Capture the cell that displays the provided text and extract its (x, y) central coordinate. 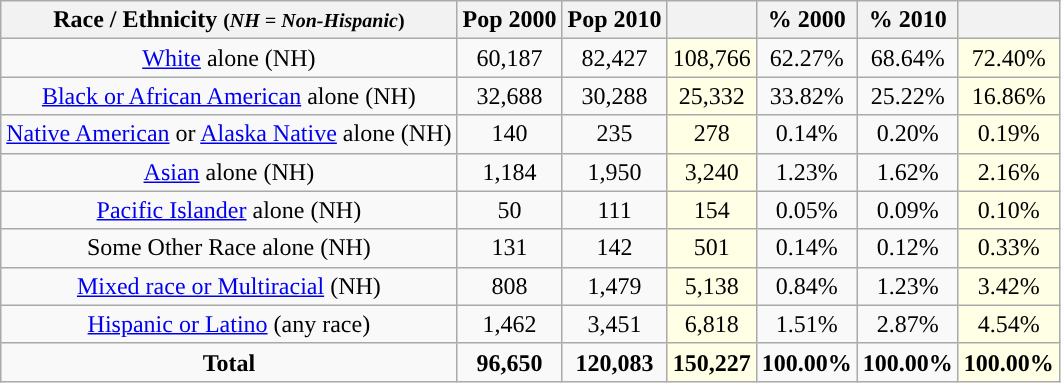
808 (510, 286)
62.27% (806, 58)
Some Other Race alone (NH) (229, 248)
1.62% (908, 172)
60,187 (510, 58)
0.84% (806, 286)
0.20% (908, 134)
33.82% (806, 96)
2.87% (908, 324)
111 (614, 210)
Hispanic or Latino (any race) (229, 324)
% 2000 (806, 20)
Pop 2010 (614, 20)
0.05% (806, 210)
0.33% (1008, 248)
68.64% (908, 58)
16.86% (1008, 96)
142 (614, 248)
72.40% (1008, 58)
3.42% (1008, 286)
140 (510, 134)
Native American or Alaska Native alone (NH) (229, 134)
235 (614, 134)
Race / Ethnicity (NH = Non-Hispanic) (229, 20)
278 (712, 134)
White alone (NH) (229, 58)
96,650 (510, 362)
0.09% (908, 210)
150,227 (712, 362)
0.10% (1008, 210)
6,818 (712, 324)
1.51% (806, 324)
1,950 (614, 172)
32,688 (510, 96)
501 (712, 248)
25.22% (908, 96)
Pop 2000 (510, 20)
Asian alone (NH) (229, 172)
2.16% (1008, 172)
50 (510, 210)
4.54% (1008, 324)
1,462 (510, 324)
131 (510, 248)
154 (712, 210)
1,479 (614, 286)
25,332 (712, 96)
120,083 (614, 362)
Mixed race or Multiracial (NH) (229, 286)
82,427 (614, 58)
3,240 (712, 172)
Black or African American alone (NH) (229, 96)
0.12% (908, 248)
3,451 (614, 324)
30,288 (614, 96)
Pacific Islander alone (NH) (229, 210)
108,766 (712, 58)
1,184 (510, 172)
% 2010 (908, 20)
Total (229, 362)
0.19% (1008, 134)
5,138 (712, 286)
